Detect which cell encompasses the target text, then output its [x, y] center coordinate. 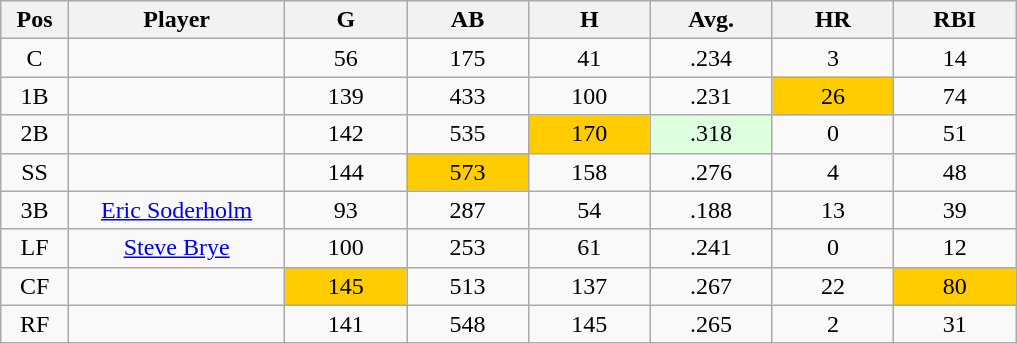
139 [346, 96]
74 [955, 96]
Pos [35, 20]
51 [955, 134]
.231 [711, 96]
.267 [711, 286]
G [346, 20]
573 [468, 172]
22 [833, 286]
287 [468, 210]
144 [346, 172]
Steve Brye [176, 248]
61 [589, 248]
31 [955, 324]
3 [833, 58]
RF [35, 324]
137 [589, 286]
.241 [711, 248]
56 [346, 58]
80 [955, 286]
1B [35, 96]
HR [833, 20]
548 [468, 324]
170 [589, 134]
93 [346, 210]
CF [35, 286]
175 [468, 58]
39 [955, 210]
AB [468, 20]
2 [833, 324]
2B [35, 134]
.188 [711, 210]
142 [346, 134]
.265 [711, 324]
Player [176, 20]
.318 [711, 134]
41 [589, 58]
Avg. [711, 20]
14 [955, 58]
H [589, 20]
C [35, 58]
4 [833, 172]
.234 [711, 58]
Eric Soderholm [176, 210]
3B [35, 210]
26 [833, 96]
LF [35, 248]
433 [468, 96]
.276 [711, 172]
141 [346, 324]
13 [833, 210]
535 [468, 134]
48 [955, 172]
253 [468, 248]
12 [955, 248]
54 [589, 210]
RBI [955, 20]
513 [468, 286]
158 [589, 172]
SS [35, 172]
